Locate the cell with the specified text and output its [x, y] center coordinate. 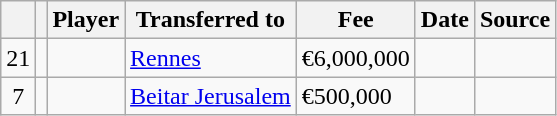
7 [18, 96]
Date [444, 20]
Fee [356, 20]
Transferred to [211, 20]
Rennes [211, 58]
Source [514, 20]
Player [86, 20]
21 [18, 58]
Beitar Jerusalem [211, 96]
€6,000,000 [356, 58]
€500,000 [356, 96]
